Scan for the cell matching the given text and deliver its (x, y) coordinate at center. 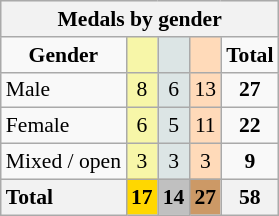
Gender (64, 55)
Medals by gender (140, 19)
Male (64, 90)
Mixed / open (64, 162)
22 (250, 126)
9 (250, 162)
8 (142, 90)
5 (174, 126)
11 (205, 126)
14 (174, 197)
58 (250, 197)
13 (205, 90)
Female (64, 126)
17 (142, 197)
